For the text-containing cell, return its midpoint in [x, y] coordinate format. 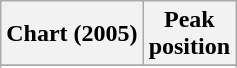
Peak position [189, 34]
Chart (2005) [72, 34]
